Return (X, Y) of the center of cell containing provided text 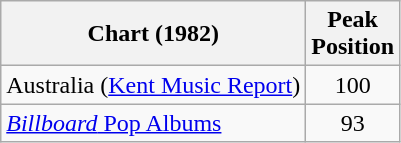
Australia (Kent Music Report) (154, 85)
100 (353, 85)
Chart (1982) (154, 34)
93 (353, 123)
PeakPosition (353, 34)
Billboard Pop Albums (154, 123)
